Output the (x, y) coordinate of the center of the cell containing the given text.  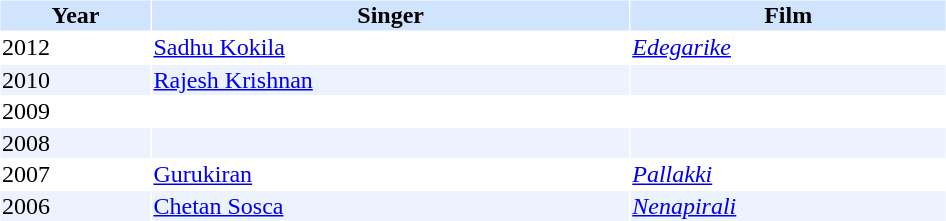
Sadhu Kokila (390, 47)
2010 (75, 80)
2007 (75, 175)
Singer (390, 15)
Chetan Sosca (390, 206)
2008 (75, 143)
Pallakki (788, 175)
Year (75, 15)
2006 (75, 206)
Edegarike (788, 47)
Gurukiran (390, 175)
2012 (75, 47)
Film (788, 15)
Nenapirali (788, 206)
Rajesh Krishnan (390, 80)
2009 (75, 111)
